Find where the given text appears and provide that cell's center as [x, y] coordinate. 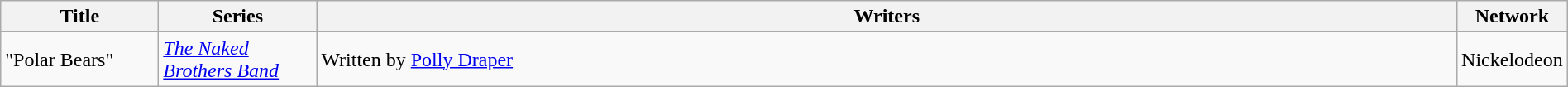
Series [238, 17]
The Naked Brothers Band [238, 60]
Title [79, 17]
Network [1513, 17]
Written by Polly Draper [887, 60]
Nickelodeon [1513, 60]
Writers [887, 17]
"Polar Bears" [79, 60]
